Find where the given text appears and provide that cell's center as [x, y] coordinate. 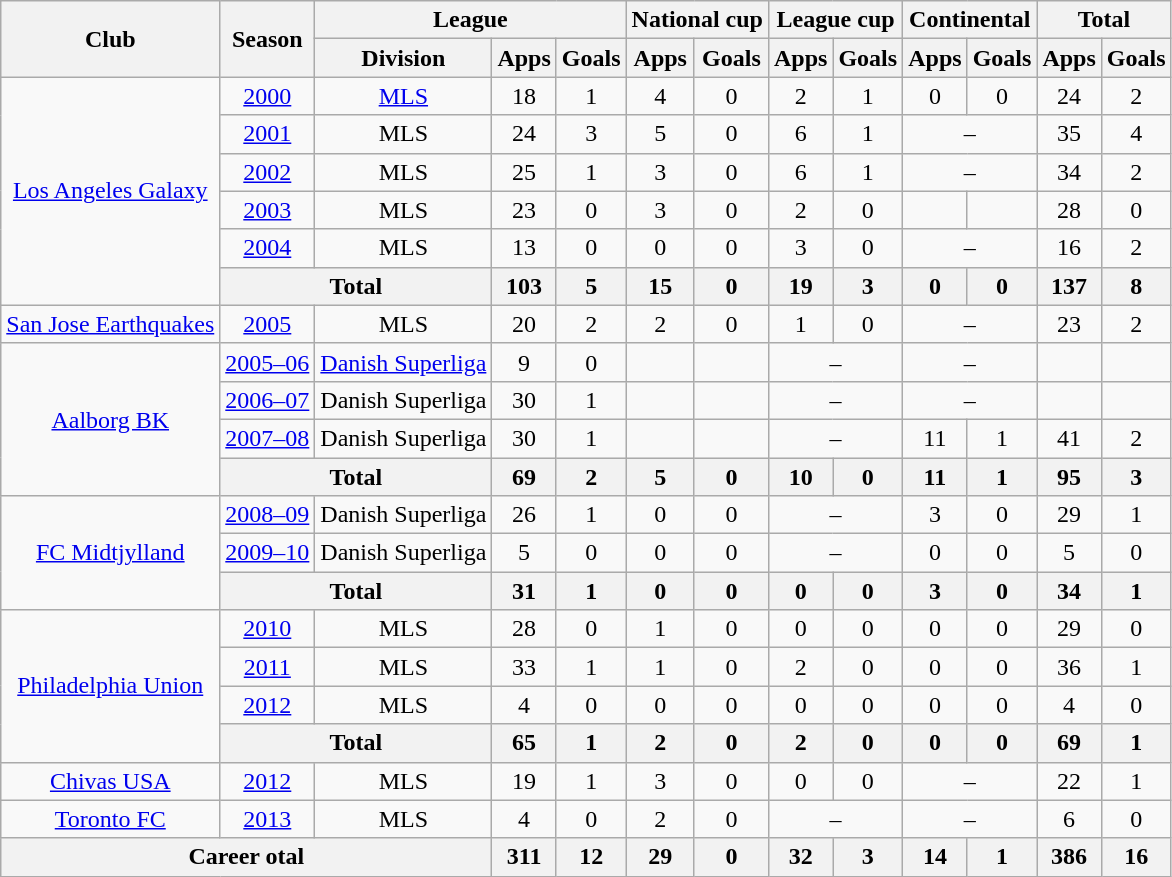
2005 [268, 324]
386 [1069, 857]
Club [110, 39]
103 [524, 286]
41 [1069, 438]
95 [1069, 477]
36 [1069, 667]
2008–09 [268, 515]
14 [935, 857]
Division [404, 58]
15 [660, 286]
2013 [268, 819]
18 [524, 96]
Aalborg BK [110, 419]
25 [524, 172]
12 [591, 857]
2010 [268, 629]
San Jose Earthquakes [110, 324]
13 [524, 248]
311 [524, 857]
League cup [835, 20]
2005–06 [268, 362]
35 [1069, 134]
65 [524, 743]
National cup [697, 20]
Toronto FC [110, 819]
32 [800, 857]
8 [1136, 286]
9 [524, 362]
2002 [268, 172]
26 [524, 515]
2000 [268, 96]
Chivas USA [110, 781]
137 [1069, 286]
League [470, 20]
2007–08 [268, 438]
33 [524, 667]
2003 [268, 210]
Los Angeles Galaxy [110, 191]
2011 [268, 667]
FC Midtjylland [110, 553]
31 [524, 591]
2001 [268, 134]
20 [524, 324]
2004 [268, 248]
Season [268, 39]
2009–10 [268, 553]
Continental [970, 20]
Philadelphia Union [110, 686]
10 [800, 477]
Career otal [246, 857]
22 [1069, 781]
2006–07 [268, 400]
